Search for the cell housing the specified text and yield its [X, Y] center coordinate. 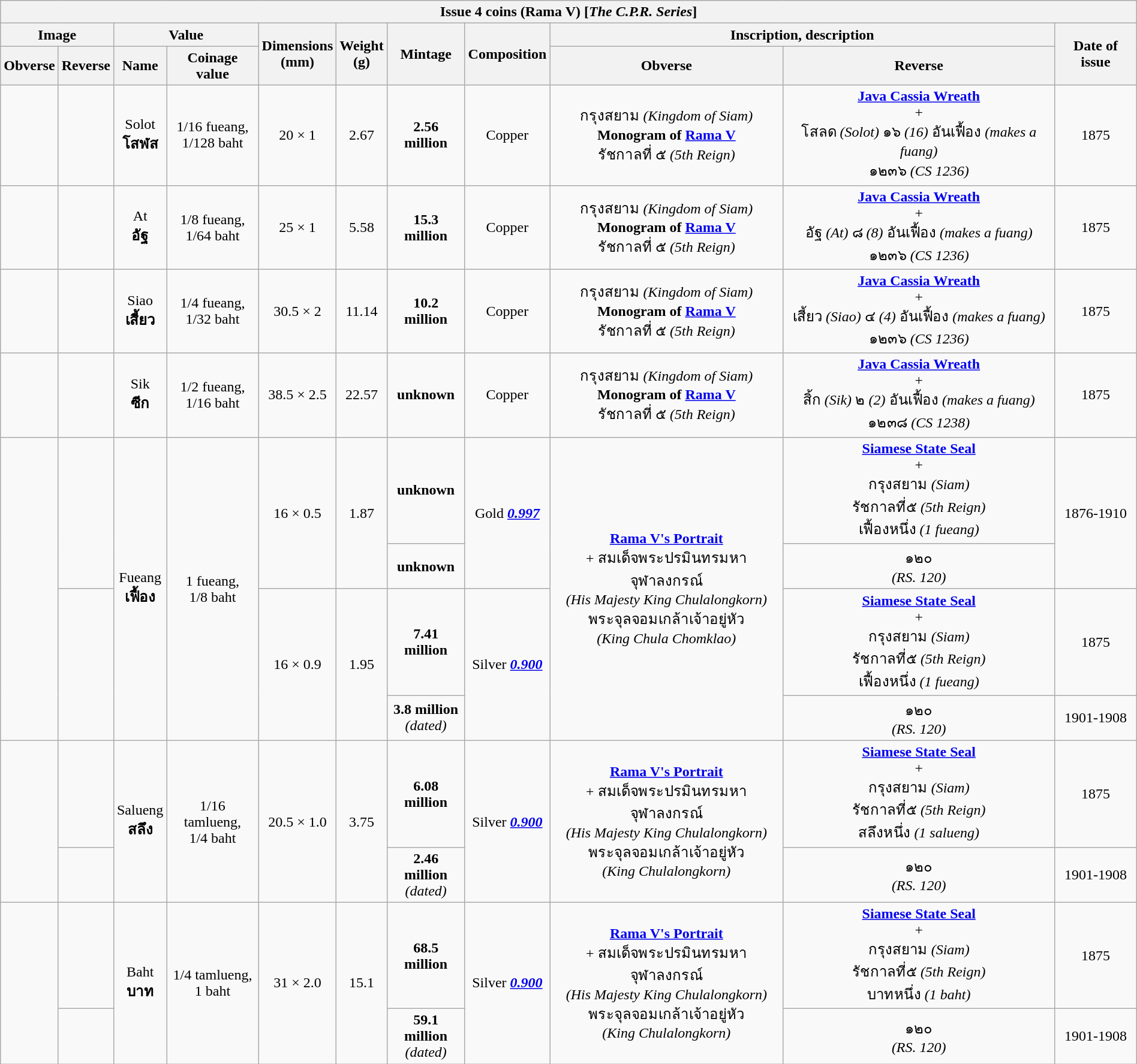
11.14 [362, 311]
1/4 tamlueng,1 baht [212, 983]
10.2 million [426, 311]
Siamese State Seal+กรุงสยาม (Siam)รัชกาลที่๕ (5th Reign)สลึงหนึ่ง (1 salueng) [919, 794]
1/16 fueang,1/128 baht [212, 135]
22.57 [362, 395]
Java Cassia Wreath+โสลด (Solot) ๑๖ (16) อันเฟื้อง (makes a fuang)๑๒๓๖ (CS 1236) [919, 135]
59.1 million(dated) [426, 1036]
Value [186, 35]
Bahtบาท [140, 983]
Coinage value [212, 66]
25 × 1 [297, 227]
Fueangเฟื้อง [140, 589]
Dimensions(mm) [297, 54]
Saluengสลึง [140, 821]
Atอัฐ [140, 227]
Java Cassia Wreath+สิ้ก (Sik) ๒ (2) อันเฟื้อง (makes a fuang)๑๒๓๘ (CS 1238) [919, 395]
2.46 million(dated) [426, 875]
Gold 0.997 [507, 513]
Issue 4 coins (Rama V) [The C.P.R. Series] [568, 12]
1/8 fueang,1/64 baht [212, 227]
Name [140, 66]
1/4 fueang,1/32 baht [212, 311]
1.87 [362, 513]
Sikซีก [140, 395]
Date of issue [1096, 54]
1/16 tamlueng,1/4 baht [212, 821]
3.75 [362, 821]
6.08 million [426, 794]
1 fueang,1/8 baht [212, 589]
Rama V's Portrait+ สมเด็จพระปรมินทรมหาจุฬาลงกรณ์(His Majesty King Chulalongkorn)พระจุลจอมเกล้าเจ้าอยู่หัว(King Chula Chomklao) [667, 589]
Inscription, description [802, 35]
16 × 0.9 [297, 664]
20 × 1 [297, 135]
Composition [507, 54]
3.8 million(dated) [426, 718]
1.95 [362, 664]
1/2 fueang,1/16 baht [212, 395]
Siamese State Seal+กรุงสยาม (Siam)รัชกาลที่๕ (5th Reign)บาทหนึ่ง (1 baht) [919, 956]
Siaoเสี้ยว [140, 311]
15.1 [362, 983]
31 × 2.0 [297, 983]
2.67 [362, 135]
30.5 × 2 [297, 311]
Image [58, 35]
20.5 × 1.0 [297, 821]
1876-1910 [1096, 513]
5.58 [362, 227]
16 × 0.5 [297, 513]
Solotโสฬส [140, 135]
Java Cassia Wreath+เสี้ยว (Siao) ๔ (4) อันเฟื้อง (makes a fuang)๑๒๓๖ (CS 1236) [919, 311]
Mintage [426, 54]
38.5 × 2.5 [297, 395]
68.5 million [426, 956]
15.3 million [426, 227]
7.41 million [426, 642]
Java Cassia Wreath+อัฐ (At) ๘ (8) อันเฟื้อง (makes a fuang)๑๒๓๖ (CS 1236) [919, 227]
Weight(g) [362, 54]
2.56 million [426, 135]
